Provide the (x, y) coordinate of the cell's center where the given text is located.  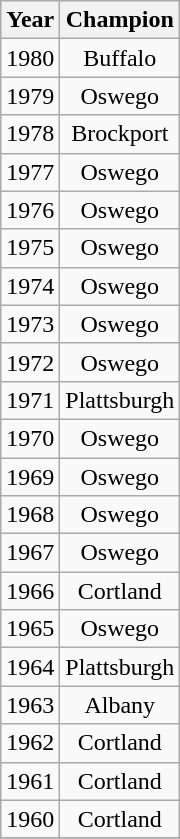
1976 (30, 210)
1961 (30, 781)
Albany (120, 705)
1979 (30, 96)
1963 (30, 705)
Buffalo (120, 58)
1965 (30, 629)
1969 (30, 477)
Champion (120, 20)
1980 (30, 58)
1975 (30, 248)
1974 (30, 286)
1970 (30, 438)
1966 (30, 591)
1967 (30, 553)
1973 (30, 324)
1960 (30, 819)
Brockport (120, 134)
1978 (30, 134)
1971 (30, 400)
1962 (30, 743)
1972 (30, 362)
Year (30, 20)
1964 (30, 667)
1968 (30, 515)
1977 (30, 172)
